Search for the cell housing the specified text and yield its [X, Y] center coordinate. 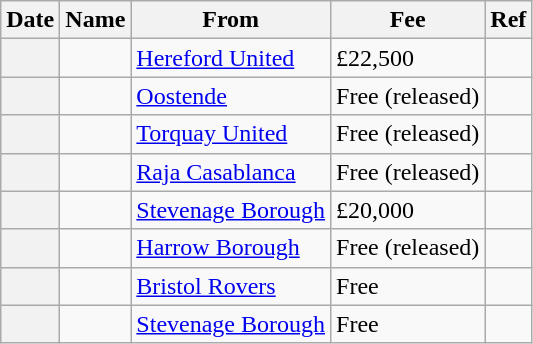
Torquay United [231, 134]
Name [96, 20]
£22,500 [408, 58]
£20,000 [408, 210]
Raja Casablanca [231, 172]
Hereford United [231, 58]
Ref [508, 20]
Date [30, 20]
Oostende [231, 96]
From [231, 20]
Harrow Borough [231, 248]
Fee [408, 20]
Bristol Rovers [231, 286]
